Locate the cell with the specified text and output its (X, Y) center coordinate. 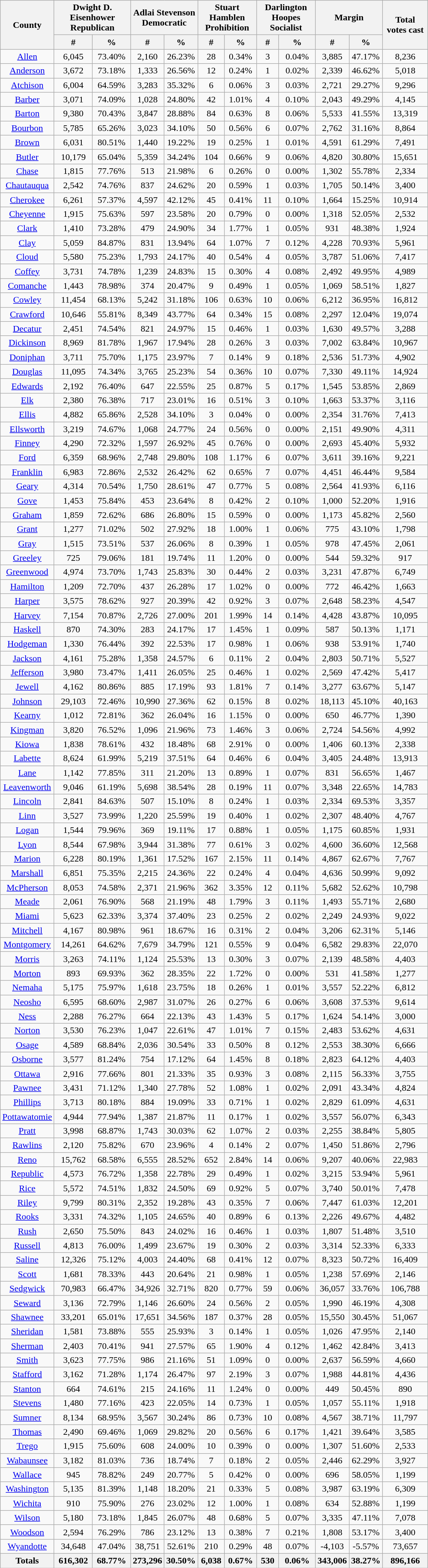
30.50% (181, 1560)
31.07% (181, 1002)
Stafford (27, 1375)
2,490 (73, 1432)
Gray (27, 543)
4,589 (73, 1045)
2.19% (241, 1375)
1,057 (332, 1403)
1,793 (148, 257)
2,151 (332, 429)
7,478 (405, 1188)
885 (148, 687)
74.11% (111, 959)
97 (211, 1375)
51 (211, 1360)
3,980 (73, 673)
22.55% (181, 386)
6,309 (405, 1489)
68.13% (111, 300)
62.33% (111, 916)
938 (332, 644)
15.10% (181, 801)
717 (148, 400)
3,820 (73, 730)
26.06% (181, 543)
73.51% (111, 543)
75.35% (111, 873)
75.90% (111, 1503)
53.91% (366, 644)
507 (148, 801)
3,944 (148, 844)
84 (211, 114)
Wabaunsee (27, 1460)
1,450 (332, 1145)
Ford (27, 458)
0.35% (241, 1203)
76.40% (111, 386)
14,783 (405, 787)
Kingman (27, 730)
76.72% (111, 1174)
0.66% (241, 157)
Ness (27, 1016)
0.67% (241, 1560)
1,307 (332, 1446)
2,338 (405, 744)
35.32% (181, 85)
786 (148, 1532)
Woodson (27, 1532)
51.60% (366, 1446)
754 (148, 1059)
77.76% (111, 171)
1,581 (73, 1331)
3,182 (73, 1460)
74.30% (111, 629)
3,530 (73, 1031)
72.62% (111, 515)
0.38% (241, 1532)
616,302 (73, 1560)
3,527 (73, 816)
1,838 (73, 744)
53.85% (366, 386)
3,711 (73, 357)
47.17% (366, 56)
Trego (27, 1446)
57.37% (111, 200)
6,038 (211, 1560)
74.54% (111, 329)
7,767 (405, 859)
75.60% (111, 1446)
9,221 (405, 458)
3,206 (332, 930)
Hamilton (27, 586)
74.32% (111, 1217)
893 (73, 973)
Reno (27, 1160)
249 (148, 1475)
449 (332, 1389)
108 (211, 458)
17.52% (181, 859)
77.75% (111, 1360)
4,597 (148, 200)
Phillips (27, 1102)
2,542 (73, 185)
3,136 (73, 1303)
-4,103 (332, 1546)
48.40% (366, 816)
978 (332, 543)
4,944 (73, 1117)
50.99% (366, 873)
6,555 (148, 1160)
121 (211, 945)
9,380 (73, 114)
3,405 (332, 758)
Clay (27, 243)
5,018 (405, 71)
60.13% (366, 744)
0.31% (241, 930)
0.87% (241, 386)
Doniphan (27, 357)
2,680 (405, 902)
Graham (27, 515)
74.61% (111, 1389)
27.36% (181, 701)
70.43% (111, 114)
74.34% (111, 371)
3,000 (405, 1016)
77 (211, 844)
76.90% (111, 902)
1.90% (241, 1346)
21.20% (181, 773)
20.64% (181, 1274)
62.67% (366, 859)
16,409 (405, 1260)
7,491 (405, 142)
3,787 (332, 257)
Nemaha (27, 988)
Rooks (27, 1217)
3,577 (73, 1059)
Republic (27, 1174)
5,580 (73, 257)
22,070 (405, 945)
79.06% (111, 558)
Pawnee (27, 1088)
45.10% (366, 701)
80.31% (111, 1203)
72.86% (111, 472)
32.71% (181, 1288)
1.77% (241, 228)
Johnson (27, 701)
15,550 (332, 1317)
3,357 (405, 801)
0.93% (241, 1073)
1.43% (241, 1016)
75.63% (111, 214)
19.11% (181, 830)
61.03% (366, 1203)
80.86% (111, 687)
2,869 (405, 386)
0.71% (241, 1102)
0.19% (241, 787)
Jefferson (27, 673)
9,584 (405, 472)
38.84% (366, 1131)
20.47% (181, 286)
821 (148, 329)
50.14% (366, 185)
Comanche (27, 286)
63.67% (366, 687)
5,682 (332, 887)
2,560 (405, 515)
Smith (27, 1360)
Wilson (27, 1518)
Marion (27, 859)
2,249 (332, 916)
2.15% (241, 859)
6,582 (332, 945)
81.78% (111, 343)
22.65% (366, 787)
81.24% (111, 1059)
50.13% (366, 629)
49.11% (366, 371)
1,142 (73, 773)
29.83% (366, 945)
2,255 (332, 1131)
3,847 (148, 114)
1,333 (148, 71)
59.32% (366, 558)
6,031 (73, 142)
Neosho (27, 1002)
843 (148, 1231)
4,311 (405, 429)
15,651 (405, 157)
78.33% (111, 1274)
530 (267, 1560)
24.93% (366, 916)
26.28% (181, 586)
1,026 (332, 1331)
2,140 (405, 1331)
1,918 (405, 1403)
Haskell (27, 629)
86 (211, 1417)
910 (73, 1503)
81.39% (111, 1489)
106,788 (405, 1288)
1.02% (241, 586)
7,679 (148, 945)
917 (405, 558)
Cowley (27, 300)
1,000 (332, 501)
64.59% (111, 85)
1.24% (241, 1389)
1,664 (332, 200)
12,201 (405, 1203)
1,859 (73, 515)
60.85% (366, 830)
1,124 (148, 959)
423 (148, 1403)
Stevens (27, 1403)
50.01% (366, 1188)
3,023 (148, 128)
3,413 (405, 1346)
34.24% (181, 157)
5,147 (405, 687)
Sherman (27, 1346)
1,406 (332, 744)
5,135 (73, 1489)
Lyon (27, 844)
6,045 (73, 56)
80.18% (111, 1102)
Hodgeman (27, 644)
1,630 (332, 329)
1,361 (148, 859)
Bourbon (27, 128)
2,748 (148, 458)
5,533 (332, 114)
24.36% (181, 873)
Barton (27, 114)
1,387 (148, 1117)
-5.57% (366, 1546)
43.10% (366, 529)
2,307 (332, 816)
0.36% (241, 371)
1.99% (241, 615)
56.59% (366, 1360)
5,623 (73, 916)
187 (211, 1317)
587 (332, 629)
5,146 (405, 930)
36,057 (332, 1288)
6,812 (405, 988)
4,162 (73, 687)
64.12% (366, 1059)
15.25% (366, 200)
11,095 (73, 371)
80.98% (111, 930)
1,302 (332, 171)
Butler (27, 157)
70.87% (111, 615)
28.52% (181, 1160)
80.51% (111, 142)
4,636 (332, 873)
Lincoln (27, 801)
76.23% (111, 1031)
0.79% (241, 214)
3,585 (405, 1432)
9,799 (73, 1203)
2,762 (332, 128)
65.01% (111, 1317)
41.55% (366, 114)
1,421 (332, 1432)
6,212 (332, 300)
513 (148, 171)
72.70% (111, 586)
9,614 (405, 1002)
531 (332, 973)
11,454 (73, 300)
Gove (27, 501)
Geary (27, 486)
20.77% (181, 1475)
50.72% (366, 1260)
24.80% (181, 99)
6,004 (73, 85)
3,219 (73, 429)
28.88% (181, 114)
1,105 (148, 1217)
652 (211, 1160)
2.84% (241, 1160)
2,564 (332, 486)
24.50% (181, 1188)
80.19% (111, 859)
1.09% (241, 1360)
5,785 (73, 128)
181 (148, 558)
43.87% (366, 615)
3,998 (73, 1131)
26.56% (181, 71)
73 (211, 730)
Labette (27, 758)
29.80% (181, 458)
8,349 (148, 314)
1,467 (405, 773)
4,813 (73, 1245)
2,650 (73, 1231)
23.75% (181, 988)
3,740 (332, 1188)
1,618 (148, 988)
18.67% (181, 930)
49.29% (366, 99)
64.62% (111, 945)
51.73% (366, 357)
24.90% (181, 228)
961 (148, 930)
23.58% (181, 214)
0.50% (241, 1045)
8,236 (405, 56)
1,173 (332, 515)
4,660 (405, 1360)
0.54% (241, 257)
4,436 (405, 1375)
25.59% (181, 816)
4,573 (73, 1174)
3,567 (148, 1417)
2,354 (332, 414)
311 (148, 773)
26.23% (181, 56)
13,913 (405, 758)
38.54% (181, 787)
3,288 (405, 329)
52.61% (181, 1546)
5,175 (73, 988)
30.03% (181, 1131)
37.53% (366, 1002)
453 (148, 501)
5,059 (73, 243)
18.20% (181, 1489)
1,815 (73, 171)
1,990 (332, 1303)
22.53% (181, 644)
1,453 (73, 501)
53.17% (366, 1532)
Osage (27, 1045)
1,330 (73, 644)
51.86% (366, 1145)
2,192 (73, 386)
40,163 (405, 701)
2,648 (332, 601)
49.67% (366, 1217)
49.90% (366, 429)
2,160 (148, 56)
3,162 (73, 1375)
30 (211, 572)
42.84% (366, 1346)
3,314 (332, 1245)
40.06% (366, 1160)
772 (332, 586)
33,201 (73, 1317)
890 (405, 1389)
9,046 (73, 787)
1,220 (148, 816)
4,314 (73, 486)
75.28% (111, 658)
3,575 (73, 601)
27.92% (181, 529)
46.44% (366, 472)
1,750 (148, 486)
Douglas (27, 371)
1.81% (241, 687)
Clark (27, 228)
26.80% (181, 515)
1,238 (332, 1274)
38.27% (366, 1560)
6,666 (405, 1045)
0.29% (241, 1546)
7,413 (405, 414)
0.76% (241, 443)
55.11% (366, 1403)
Sheridan (27, 1331)
986 (148, 1360)
1,845 (148, 1518)
Miami (27, 916)
Morris (27, 959)
1,967 (148, 343)
69.53% (366, 801)
Saline (27, 1260)
27.57% (181, 1346)
75.70% (111, 357)
69 (211, 1188)
19,074 (405, 314)
73.70% (111, 572)
479 (148, 228)
22.05% (181, 1403)
77.16% (111, 1403)
1,239 (148, 271)
61.99% (111, 758)
2,297 (332, 314)
46.19% (366, 1303)
23.96% (181, 1145)
4,882 (73, 414)
Scott (27, 1274)
70.41% (111, 1346)
25.83% (181, 572)
3.35% (241, 887)
2,492 (332, 271)
2,916 (73, 1073)
343,006 (332, 1560)
68.95% (111, 1417)
3,713 (73, 1102)
75.97% (111, 988)
41.93% (366, 486)
14,261 (73, 945)
4,824 (405, 1088)
27.78% (181, 1088)
6,228 (73, 859)
54.14% (366, 1016)
39.16% (366, 458)
51.06% (366, 257)
Anderson (27, 71)
7,330 (332, 371)
45.82% (366, 515)
19.22% (181, 142)
3,885 (332, 56)
22.78% (181, 1174)
68.60% (111, 1002)
0.51% (241, 400)
45.40% (366, 443)
1.79% (241, 902)
2,091 (332, 1088)
5,219 (148, 758)
77.94% (111, 1117)
Coffey (27, 271)
0.13% (297, 1217)
Lane (27, 773)
2,215 (148, 873)
Sedgwick (27, 1288)
6,261 (73, 200)
75.23% (111, 257)
3,623 (73, 1360)
73.28% (111, 228)
Linn (27, 816)
29 (211, 1174)
Edwards (27, 386)
941 (148, 1346)
1,340 (148, 1088)
Stanton (27, 1389)
20.39% (181, 601)
5,242 (148, 300)
22,983 (405, 1160)
1,012 (73, 715)
Brown (27, 142)
Montgomery (27, 945)
3,116 (405, 400)
53.94% (366, 1174)
28.61% (181, 486)
51.48% (366, 1231)
63.19% (366, 1489)
2,721 (332, 85)
18,113 (332, 701)
26.42% (181, 472)
Cherokee (27, 200)
775 (332, 529)
41.58% (366, 973)
70.54% (111, 486)
1.15% (241, 715)
Barber (27, 99)
76.27% (111, 1016)
10,798 (405, 887)
75.84% (111, 501)
24.00% (181, 1446)
4,992 (405, 730)
24.77% (181, 429)
Osborne (27, 1059)
47.95% (366, 1331)
74.76% (111, 185)
58.05% (366, 1475)
443 (148, 1274)
2,446 (332, 1460)
2,841 (73, 801)
2,637 (332, 1360)
38.30% (366, 1045)
14,924 (405, 371)
21.16% (181, 1360)
945 (73, 1475)
61.19% (111, 787)
25.23% (181, 371)
13.94% (181, 243)
26 (211, 1002)
46.62% (366, 71)
68.87% (111, 1131)
26.04% (181, 715)
1,028 (148, 99)
725 (73, 558)
77.66% (111, 1073)
Wallace (27, 1475)
Ottawa (27, 1073)
36.60% (366, 844)
93 (211, 687)
Wichita (27, 1503)
4,290 (73, 443)
1,410 (73, 228)
26.05% (181, 673)
31.16% (366, 128)
6,333 (405, 1245)
58.23% (366, 601)
73.47% (111, 673)
Jackson (27, 658)
7,078 (405, 1518)
1,209 (73, 586)
1,988 (332, 1375)
3,263 (73, 959)
6,343 (405, 1117)
72.32% (111, 443)
608 (148, 1446)
22.61% (181, 1031)
4,145 (405, 99)
31.18% (181, 300)
Pratt (27, 1131)
26.07% (181, 1518)
61.29% (366, 142)
2,693 (332, 443)
Allen (27, 56)
10,646 (73, 314)
69.46% (111, 1432)
597 (148, 214)
1,174 (148, 1375)
11,797 (405, 1417)
167 (211, 859)
2,823 (332, 1059)
47.42% (366, 673)
49.95% (366, 271)
78.62% (111, 601)
38.71% (366, 1417)
Washington (27, 1489)
36.95% (366, 300)
71.28% (111, 1375)
1,148 (148, 1489)
1,480 (73, 1403)
Totals (27, 1560)
Wyandotte (27, 1546)
57.69% (366, 1274)
1,597 (148, 443)
52.20% (366, 501)
374 (148, 286)
Kiowa (27, 744)
7,417 (405, 257)
273,296 (148, 1560)
81.03% (111, 1460)
4,820 (332, 157)
5,527 (405, 658)
3,071 (73, 99)
5,805 (405, 1131)
2,380 (73, 400)
1,146 (148, 1303)
43.34% (366, 1088)
4,482 (405, 1217)
Greeley (27, 558)
3,431 (73, 1088)
Kearny (27, 715)
4,228 (332, 243)
4,428 (332, 615)
23.12% (181, 1532)
52 (211, 1088)
Stuart HamblenProhibition (227, 18)
68.96% (111, 458)
1,318 (332, 214)
67.98% (111, 844)
870 (73, 629)
19.09% (181, 1102)
Atchison (27, 85)
47.45% (366, 543)
Riley (27, 1203)
21.19% (181, 902)
Russell (27, 1245)
Seward (27, 1303)
22.13% (181, 1016)
2,146 (405, 1274)
369 (148, 830)
75.50% (111, 1231)
29.27% (366, 85)
50.45% (366, 1389)
78.98% (111, 286)
432 (148, 744)
30.80% (366, 157)
56.65% (366, 773)
568 (148, 902)
Jewell (27, 687)
78.61% (111, 744)
12.04% (366, 314)
0.37% (241, 1317)
24.16% (181, 1389)
1,705 (332, 185)
9,207 (332, 1160)
55.78% (366, 171)
48.58% (366, 959)
0.40% (241, 816)
0.09% (297, 629)
3,765 (148, 371)
76.44% (111, 644)
Harvey (27, 615)
73.88% (111, 1331)
3,283 (148, 85)
0.88% (241, 830)
Sumner (27, 1417)
650 (332, 715)
1,808 (332, 1532)
3,231 (332, 572)
8,323 (332, 1260)
1,807 (332, 1231)
1,827 (405, 286)
24.62% (181, 185)
21.33% (181, 1073)
52.05% (366, 214)
72.81% (111, 715)
106 (211, 300)
30.45% (366, 1317)
1,544 (73, 830)
Crawford (27, 314)
47.04% (111, 1546)
1,545 (332, 386)
1,515 (73, 543)
5,417 (405, 673)
34 (211, 228)
52.22% (366, 988)
10,990 (148, 701)
Finney (27, 443)
4,600 (332, 844)
Rush (27, 1231)
4,161 (73, 658)
Chautauqua (27, 185)
34.79% (181, 945)
2.91% (241, 744)
8,864 (405, 128)
1,624 (332, 1016)
4,003 (148, 1260)
2,036 (148, 1045)
75.82% (111, 1145)
1,681 (73, 1274)
2,043 (332, 99)
28.35% (181, 973)
70.93% (366, 243)
17.19% (181, 687)
61.09% (366, 1102)
1,390 (405, 715)
13,319 (405, 114)
49.57% (366, 329)
24.02% (181, 1231)
10,095 (405, 615)
84.87% (111, 243)
2,553 (332, 1045)
3,277 (332, 687)
33.76% (366, 1288)
3,927 (405, 1460)
66.47% (111, 1288)
Elk (27, 400)
3,731 (73, 271)
6,851 (73, 873)
24.83% (181, 271)
2,288 (73, 1016)
3,608 (332, 1002)
52.62% (366, 887)
74.78% (111, 271)
2,536 (332, 357)
72.46% (111, 701)
46.42% (366, 586)
Morton (27, 973)
65.04% (111, 157)
537 (148, 543)
927 (148, 601)
Dwight D. EisenhowerRepublican (93, 18)
Ellis (27, 414)
201 (211, 615)
78.82% (111, 1475)
4,591 (332, 142)
647 (148, 386)
51,067 (405, 1317)
25.93% (181, 1331)
4,767 (405, 816)
52.88% (366, 1503)
84.63% (111, 801)
Margin (349, 18)
2,451 (73, 329)
2,483 (332, 1031)
1,924 (405, 228)
37.51% (181, 758)
46.77% (366, 715)
Darlington HoopesSocialist (286, 18)
0.27% (241, 1002)
10,967 (405, 343)
686 (148, 515)
4,989 (405, 271)
2,829 (332, 1102)
Logan (27, 830)
74.67% (111, 429)
17,651 (148, 1317)
43.77% (181, 314)
3,374 (148, 916)
30.24% (181, 1417)
76.38% (111, 400)
1,499 (148, 1245)
104 (211, 157)
1.72% (241, 973)
0.55% (241, 945)
4,867 (332, 859)
2,139 (332, 959)
39.64% (366, 1432)
1,440 (148, 142)
10,914 (405, 200)
670 (148, 1145)
6,749 (405, 572)
8,969 (73, 343)
1,068 (148, 429)
18.74% (181, 1460)
24.65% (181, 1217)
2,352 (148, 1203)
437 (148, 586)
70,983 (73, 1288)
5,359 (148, 157)
24.57% (181, 658)
37.40% (181, 916)
4,451 (332, 472)
23.01% (181, 400)
Cheyenne (27, 214)
42.12% (181, 200)
736 (148, 1460)
4,567 (332, 1417)
23.64% (181, 501)
3,335 (332, 1518)
25.53% (181, 959)
68.58% (111, 1160)
73,657 (405, 1546)
3,331 (73, 1217)
6,595 (73, 1002)
62.29% (366, 1460)
0.65% (241, 472)
392 (148, 644)
896,166 (405, 1560)
9,296 (405, 85)
68.77% (111, 1560)
23.02% (181, 1503)
Thomas (27, 1432)
76.29% (111, 1532)
74.51% (111, 1188)
27.00% (181, 615)
7,447 (332, 1203)
884 (148, 1102)
276 (148, 1503)
210 (211, 1546)
8,134 (73, 1417)
53.37% (366, 400)
47.11% (366, 1518)
Meade (27, 902)
0.21% (297, 1532)
4,308 (405, 1303)
931 (332, 228)
1,462 (332, 1346)
1,171 (405, 629)
34,648 (73, 1546)
Decatur (27, 329)
8,053 (73, 887)
73.40% (111, 56)
3,611 (332, 458)
502 (148, 529)
3,755 (405, 1073)
1.17% (241, 458)
1,740 (405, 644)
2,724 (332, 730)
69.93% (111, 973)
Adlai StevensonDemocratic (164, 18)
3,672 (73, 71)
76.52% (111, 730)
77.85% (111, 773)
1.20% (241, 558)
35 (211, 1073)
12,326 (73, 1260)
30.54% (181, 1045)
63.84% (366, 343)
52.33% (366, 1245)
9,022 (405, 916)
19.74% (181, 558)
1.08% (241, 1088)
Norton (27, 1031)
26.47% (181, 1375)
50 (211, 128)
820 (211, 1288)
29.82% (181, 1432)
1,931 (405, 830)
38,751 (148, 1546)
23 (211, 916)
Ellsworth (27, 429)
16,812 (405, 300)
19.28% (181, 1203)
Grant (27, 529)
26.92% (181, 443)
10,179 (73, 157)
8,544 (73, 844)
18.48% (181, 744)
0.68% (241, 1518)
31.76% (366, 414)
3,348 (332, 787)
72.79% (111, 1303)
71.12% (111, 1088)
34,926 (148, 1288)
54.56% (366, 730)
23.97% (181, 357)
McPherson (27, 887)
9,092 (405, 873)
2,987 (148, 1002)
Mitchell (27, 930)
Shawnee (27, 1317)
Greenwood (27, 572)
4,547 (405, 601)
8,624 (73, 758)
6,983 (73, 472)
283 (148, 629)
56.33% (366, 1073)
2,371 (148, 887)
837 (148, 185)
34.56% (181, 1317)
1,443 (73, 286)
75.12% (111, 1260)
Rawlins (27, 1145)
50.71% (366, 658)
2,803 (332, 658)
48.38% (366, 228)
Rice (27, 1188)
17.12% (181, 1059)
0.61% (241, 844)
1,411 (148, 673)
17.94% (181, 343)
31.38% (181, 844)
2,226 (332, 1217)
2,796 (405, 1145)
2,339 (332, 71)
3,510 (405, 1231)
21.98% (181, 171)
59 (267, 1288)
44.81% (366, 1375)
2,120 (73, 1145)
1,047 (148, 1031)
74.58% (111, 887)
58.51% (366, 286)
Chase (27, 171)
12,568 (405, 844)
Franklin (27, 472)
1,832 (148, 1188)
65.86% (111, 414)
24.48% (366, 758)
7,002 (332, 343)
0.33% (241, 1489)
2,528 (148, 414)
1.46% (241, 730)
0.44% (241, 572)
Harper (27, 601)
71.02% (111, 529)
Marshall (27, 873)
1,096 (148, 730)
215 (148, 1389)
696 (332, 1475)
555 (148, 1331)
Pottawatomie (27, 1117)
6,116 (405, 486)
2,115 (332, 1073)
Cloud (27, 257)
24.40% (181, 1260)
76.00% (111, 1245)
3,987 (332, 1489)
Leavenworth (27, 787)
5,932 (405, 443)
801 (148, 1073)
47.87% (366, 572)
5,572 (73, 1188)
24.97% (181, 329)
5,180 (73, 1518)
62.31% (366, 930)
6,359 (73, 458)
1,493 (332, 902)
1,798 (405, 529)
3,215 (332, 1174)
634 (332, 1503)
74.09% (111, 99)
4,974 (73, 572)
29,103 (73, 701)
2,726 (148, 615)
Dickinson (27, 343)
15,762 (73, 1160)
65.26% (111, 128)
65 (211, 1346)
23.67% (181, 1245)
2,569 (332, 673)
4,902 (405, 357)
1,916 (405, 501)
73.99% (111, 816)
Total votes cast (405, 25)
2,533 (405, 1446)
55.71% (366, 902)
2,403 (73, 1346)
2,594 (73, 1532)
53.62% (366, 1031)
56.07% (366, 1117)
7,154 (73, 615)
68.84% (111, 1045)
21.87% (181, 1117)
5,698 (148, 787)
County (27, 25)
54 (211, 371)
544 (332, 558)
79.96% (111, 830)
26.60% (181, 1303)
55.81% (111, 314)
4,167 (73, 930)
